Capture the cell that displays the provided text and extract its [x, y] central coordinate. 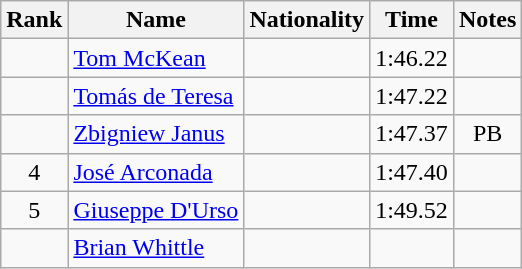
1:49.52 [412, 210]
1:46.22 [412, 58]
5 [34, 210]
Zbigniew Janus [156, 134]
1:47.37 [412, 134]
Brian Whittle [156, 248]
Tomás de Teresa [156, 96]
1:47.40 [412, 172]
Tom McKean [156, 58]
1:47.22 [412, 96]
José Arconada [156, 172]
Giuseppe D'Urso [156, 210]
4 [34, 172]
Time [412, 20]
PB [487, 134]
Notes [487, 20]
Nationality [307, 20]
Name [156, 20]
Rank [34, 20]
